From the cell containing the given text, extract its center point as [X, Y] coordinate. 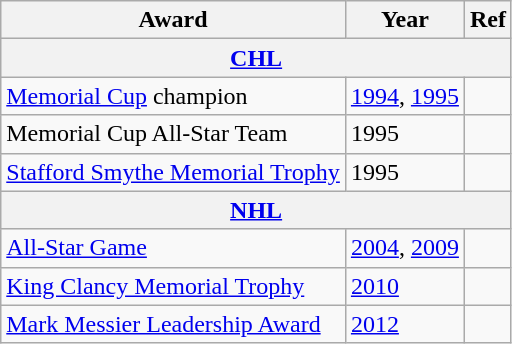
1994, 1995 [404, 96]
2012 [404, 324]
CHL [256, 58]
NHL [256, 210]
Memorial Cup champion [174, 96]
Memorial Cup All-Star Team [174, 134]
Ref [488, 20]
King Clancy Memorial Trophy [174, 286]
Award [174, 20]
Mark Messier Leadership Award [174, 324]
2010 [404, 286]
Stafford Smythe Memorial Trophy [174, 172]
All-Star Game [174, 248]
2004, 2009 [404, 248]
Year [404, 20]
